From the cell containing the given text, extract its center point as [X, Y] coordinate. 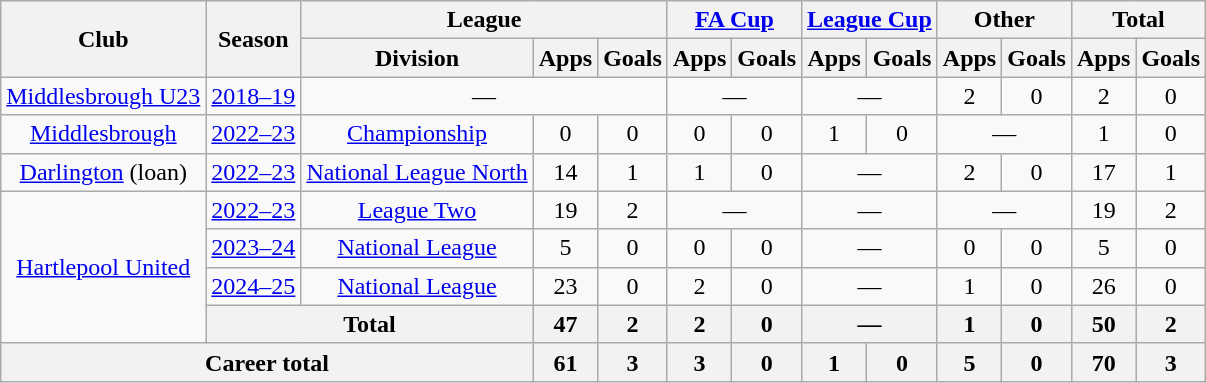
Career total [267, 362]
70 [1103, 362]
Other [1004, 20]
26 [1103, 286]
FA Cup [734, 20]
League Two [417, 210]
National League North [417, 172]
Middlesbrough [104, 134]
Season [254, 39]
47 [565, 324]
50 [1103, 324]
2023–24 [254, 248]
League Cup [870, 20]
2018–19 [254, 96]
Championship [417, 134]
Middlesbrough U23 [104, 96]
Club [104, 39]
14 [565, 172]
17 [1103, 172]
Darlington (loan) [104, 172]
Division [417, 58]
2024–25 [254, 286]
23 [565, 286]
61 [565, 362]
Hartlepool United [104, 267]
League [484, 20]
